Extract the (X, Y) coordinate from the center of the cell holding the provided text.  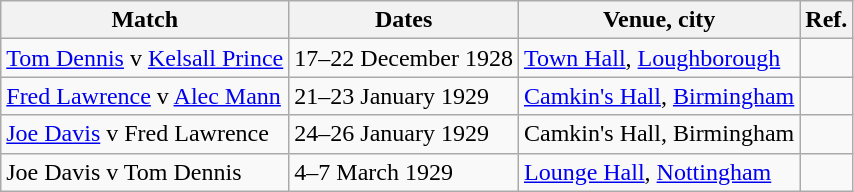
Tom Dennis v Kelsall Prince (145, 58)
24–26 January 1929 (404, 134)
Ref. (826, 20)
4–7 March 1929 (404, 172)
21–23 January 1929 (404, 96)
Joe Davis v Fred Lawrence (145, 134)
Fred Lawrence v Alec Mann (145, 96)
17–22 December 1928 (404, 58)
Venue, city (658, 20)
Town Hall, Loughborough (658, 58)
Dates (404, 20)
Match (145, 20)
Lounge Hall, Nottingham (658, 172)
Joe Davis v Tom Dennis (145, 172)
